Output the (X, Y) coordinate of the center of the cell containing the given text.  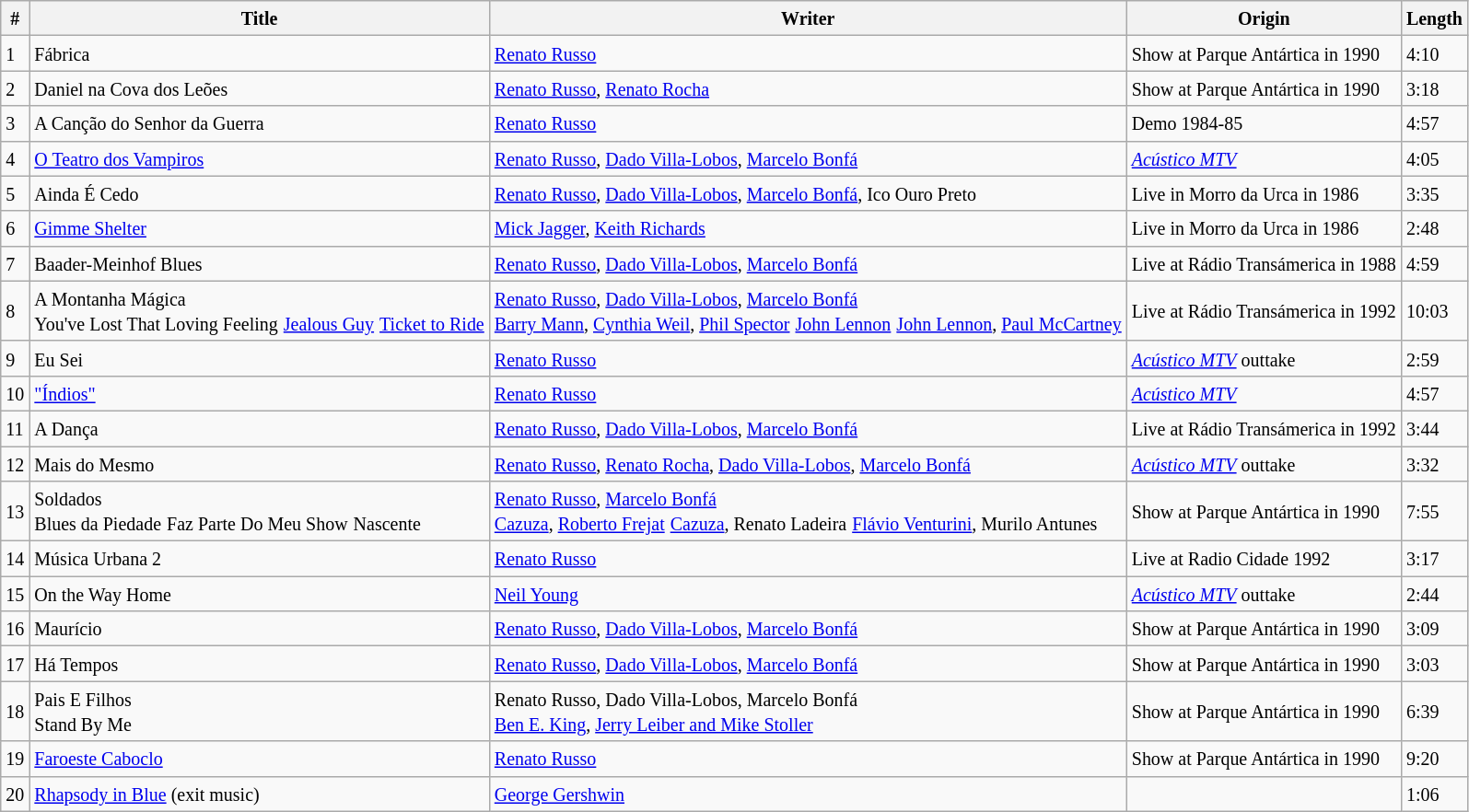
A Canção do Senhor da Guerra (260, 123)
On the Way Home (260, 594)
Origin (1264, 18)
18 (15, 711)
Maurício (260, 629)
4:59 (1434, 263)
# (15, 18)
Renato Russo, Renato Rocha, Dado Villa-Lobos, Marcelo Bonfá (808, 463)
Live at Rádio Transámerica in 1988 (1264, 263)
Neil Young (808, 594)
15 (15, 594)
Baader-Meinhof Blues (260, 263)
Renato Russo, Dado Villa-Lobos, Marcelo Bonfá, Ico Ouro Preto (808, 193)
4:10 (1434, 53)
2:48 (1434, 228)
Renato Russo, Dado Villa-Lobos, Marcelo BonfáBen E. King, Jerry Leiber and Mike Stoller (808, 711)
Daniel na Cova dos Leões (260, 88)
4 (15, 158)
2:59 (1434, 358)
4:05 (1434, 158)
3:44 (1434, 428)
Eu Sei (260, 358)
3:18 (1434, 88)
8 (15, 311)
16 (15, 629)
Há Tempos (260, 664)
9 (15, 358)
2 (15, 88)
1:06 (1434, 794)
Gimme Shelter (260, 228)
Mick Jagger, Keith Richards (808, 228)
3 (15, 123)
9:20 (1434, 759)
Live at Radio Cidade 1992 (1264, 559)
Writer (808, 18)
A Montanha MágicaYou've Lost That Loving Feeling Jealous Guy Ticket to Ride (260, 311)
6 (15, 228)
13 (15, 512)
Renato Russo, Marcelo BonfáCazuza, Roberto Frejat Cazuza, Renato Ladeira Flávio Venturini, Murilo Antunes (808, 512)
19 (15, 759)
1 (15, 53)
2:44 (1434, 594)
Ainda É Cedo (260, 193)
3:35 (1434, 193)
SoldadosBlues da Piedade Faz Parte Do Meu Show Nascente (260, 512)
O Teatro dos Vampiros (260, 158)
7:55 (1434, 512)
3:32 (1434, 463)
Música Urbana 2 (260, 559)
7 (15, 263)
Rhapsody in Blue (exit music) (260, 794)
20 (15, 794)
14 (15, 559)
3:03 (1434, 664)
6:39 (1434, 711)
10:03 (1434, 311)
3:17 (1434, 559)
5 (15, 193)
17 (15, 664)
Pais E FilhosStand By Me (260, 711)
Fábrica (260, 53)
Demo 1984-85 (1264, 123)
Mais do Mesmo (260, 463)
A Dança (260, 428)
3:09 (1434, 629)
"Índios" (260, 393)
Title (260, 18)
Length (1434, 18)
10 (15, 393)
Renato Russo, Renato Rocha (808, 88)
Renato Russo, Dado Villa-Lobos, Marcelo BonfáBarry Mann, Cynthia Weil, Phil Spector John Lennon John Lennon, Paul McCartney (808, 311)
George Gershwin (808, 794)
Faroeste Caboclo (260, 759)
12 (15, 463)
11 (15, 428)
